Find where the given text appears and provide that cell's center as (X, Y) coordinate. 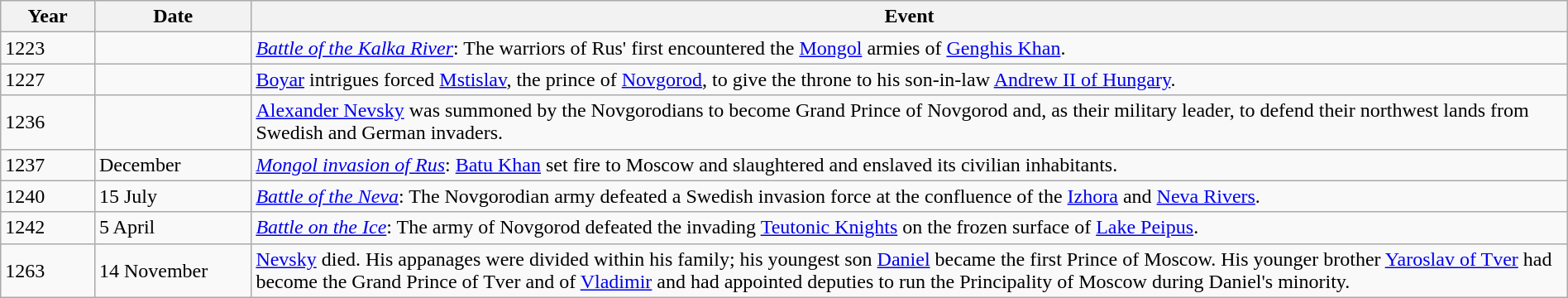
1242 (48, 228)
Date (172, 17)
1236 (48, 123)
15 July (172, 196)
1227 (48, 79)
Battle of the Kalka River: The warriors of Rus' first encountered the Mongol armies of Genghis Khan. (910, 48)
1237 (48, 165)
5 April (172, 228)
Battle on the Ice: The army of Novgorod defeated the invading Teutonic Knights on the frozen surface of Lake Peipus. (910, 228)
Boyar intrigues forced Mstislav, the prince of Novgorod, to give the throne to his son-in-law Andrew II of Hungary. (910, 79)
Event (910, 17)
Battle of the Neva: The Novgorodian army defeated a Swedish invasion force at the confluence of the Izhora and Neva Rivers. (910, 196)
1263 (48, 270)
14 November (172, 270)
1240 (48, 196)
Mongol invasion of Rus: Batu Khan set fire to Moscow and slaughtered and enslaved its civilian inhabitants. (910, 165)
Year (48, 17)
1223 (48, 48)
December (172, 165)
